Scan for the cell matching the given text and deliver its (x, y) coordinate at center. 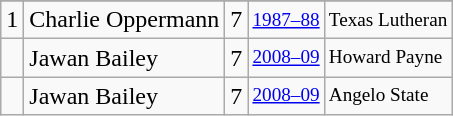
1987–88 (286, 20)
Texas Lutheran (388, 20)
Angelo State (388, 96)
1 (12, 20)
Charlie Oppermann (124, 20)
Howard Payne (388, 58)
